Search for the cell housing the specified text and yield its [x, y] center coordinate. 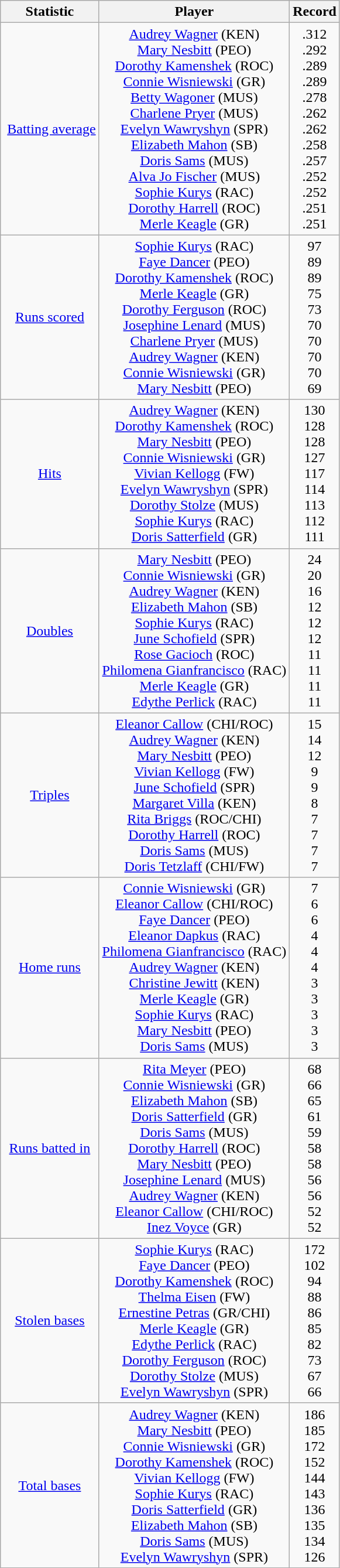
15 14 12 9 9 8 7 7 7 7 [315, 795]
Home runs [50, 968]
24 20 16 12 12 12 11 11 11 11 [315, 630]
Runs scored [50, 317]
.312 .292 .289 .289 .278 .262 .262 .258 .257 .252 .252 .251 .251 [315, 129]
Runs batted in [50, 1148]
Batting average [50, 129]
130 128 128 127 117 114 113 112 111 [315, 474]
Doubles [50, 630]
186 185 172 152 144 143 136 135 134 126 [315, 1485]
Stolen bases [50, 1320]
Record [315, 12]
Total bases [50, 1485]
97 89 89 75 73 70 70 70 70 69 [315, 317]
68 66 65 61 59 58 58 56 56 52 52 [315, 1148]
Triples [50, 795]
7 6 6 4 4 4 3 3 3 3 3 [315, 968]
172 102 94 88 86 85 82 73 67 66 [315, 1320]
Hits [50, 474]
Statistic [50, 12]
Player [194, 12]
